Search for the cell housing the specified text and yield its [X, Y] center coordinate. 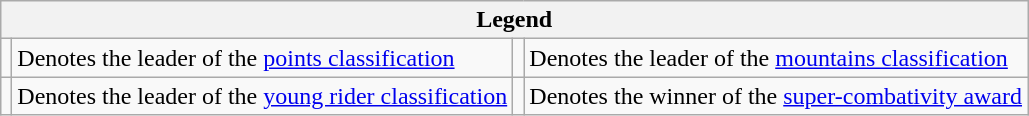
Denotes the leader of the mountains classification [776, 58]
Denotes the winner of the super-combativity award [776, 96]
Denotes the leader of the young rider classification [262, 96]
Legend [514, 20]
Denotes the leader of the points classification [262, 58]
